Capture the cell that displays the provided text and extract its [x, y] central coordinate. 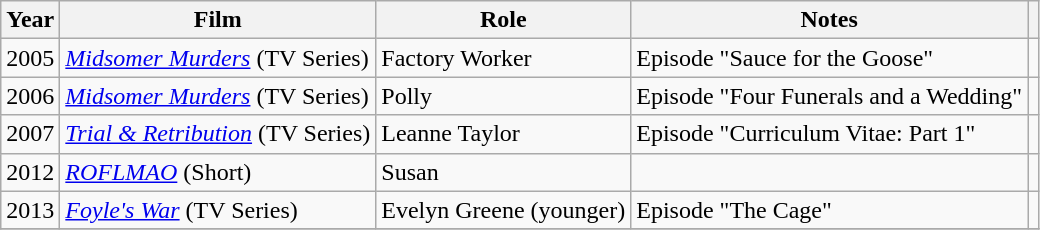
Evelyn Greene (younger) [504, 210]
Notes [830, 20]
2006 [30, 96]
Foyle's War (TV Series) [218, 210]
2005 [30, 58]
2012 [30, 172]
Susan [504, 172]
2013 [30, 210]
Episode "The Cage" [830, 210]
Episode "Sauce for the Goose" [830, 58]
Leanne Taylor [504, 134]
Role [504, 20]
Trial & Retribution (TV Series) [218, 134]
ROFLMAO (Short) [218, 172]
2007 [30, 134]
Factory Worker [504, 58]
Episode "Curriculum Vitae: Part 1" [830, 134]
Year [30, 20]
Polly [504, 96]
Film [218, 20]
Episode "Four Funerals and a Wedding" [830, 96]
